For the text-containing cell, return its midpoint in (x, y) coordinate format. 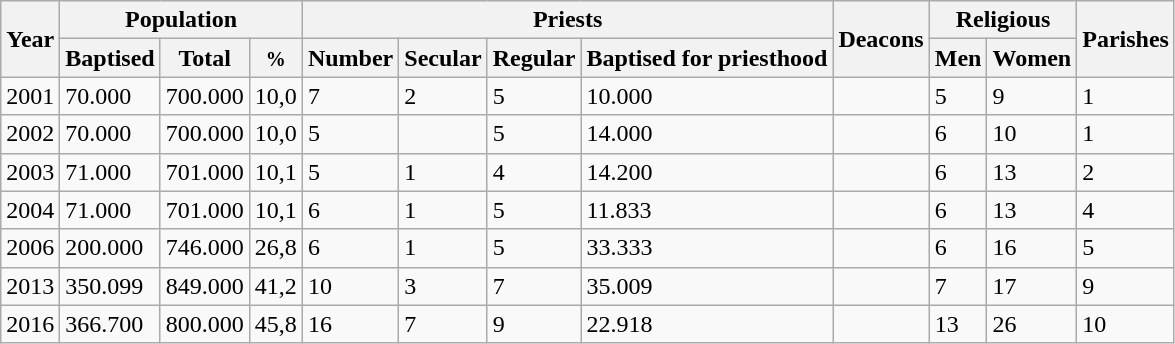
17 (1032, 286)
Parishes (1126, 39)
800.000 (204, 324)
% (276, 58)
33.333 (707, 248)
2013 (30, 286)
11.833 (707, 210)
22.918 (707, 324)
2004 (30, 210)
14.000 (707, 134)
Number (350, 58)
Priests (567, 20)
26 (1032, 324)
366.700 (110, 324)
10.000 (707, 96)
2001 (30, 96)
3 (443, 286)
Secular (443, 58)
Baptised (110, 58)
350.099 (110, 286)
Year (30, 39)
41,2 (276, 286)
746.000 (204, 248)
2016 (30, 324)
200.000 (110, 248)
Total (204, 58)
2003 (30, 172)
14.200 (707, 172)
Population (182, 20)
2002 (30, 134)
2006 (30, 248)
Men (958, 58)
35.009 (707, 286)
26,8 (276, 248)
Regular (534, 58)
Women (1032, 58)
45,8 (276, 324)
Baptised for priesthood (707, 58)
Religious (1002, 20)
849.000 (204, 286)
Deacons (881, 39)
